From the cell containing the given text, extract its center point as [x, y] coordinate. 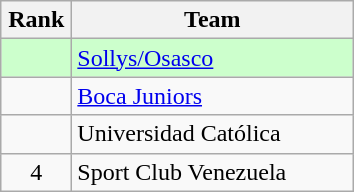
Boca Juniors [212, 96]
Rank [36, 20]
Universidad Católica [212, 134]
4 [36, 172]
Sport Club Venezuela [212, 172]
Sollys/Osasco [212, 58]
Team [212, 20]
